From the cell containing the given text, extract its center point as (x, y) coordinate. 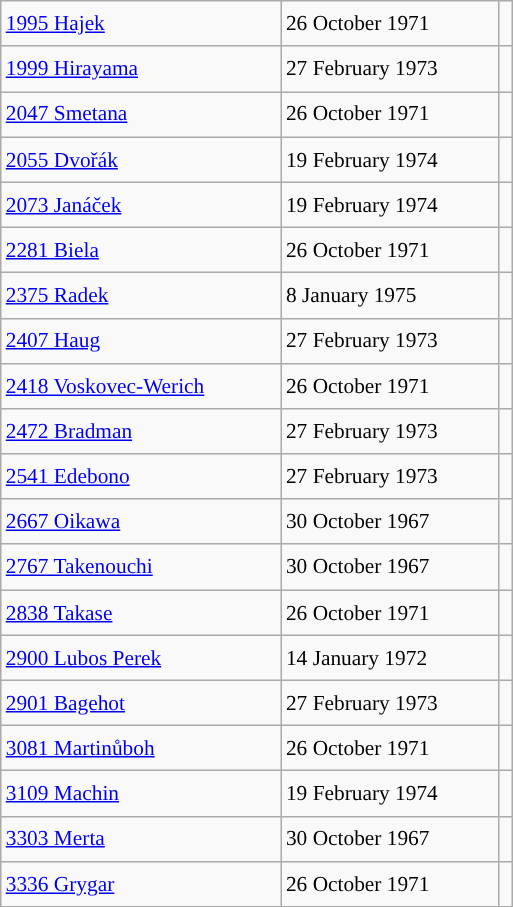
2900 Lubos Perek (141, 658)
1995 Hajek (141, 24)
8 January 1975 (390, 296)
2767 Takenouchi (141, 566)
3336 Grygar (141, 884)
3303 Merta (141, 838)
2418 Voskovec-Werich (141, 386)
3109 Machin (141, 794)
2073 Janáček (141, 204)
2055 Dvořák (141, 160)
2047 Smetana (141, 114)
14 January 1972 (390, 658)
2407 Haug (141, 340)
2375 Radek (141, 296)
3081 Martinůboh (141, 748)
2838 Takase (141, 612)
2901 Bagehot (141, 702)
1999 Hirayama (141, 68)
2541 Edebono (141, 476)
2281 Biela (141, 250)
2667 Oikawa (141, 522)
2472 Bradman (141, 432)
